Locate the cell with the specified text and output its (x, y) center coordinate. 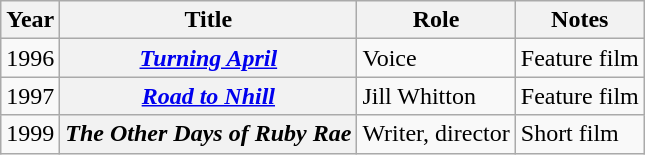
Voice (436, 58)
1999 (30, 134)
Short film (580, 134)
Notes (580, 20)
Title (208, 20)
Turning April (208, 58)
Year (30, 20)
Writer, director (436, 134)
Role (436, 20)
Jill Whitton (436, 96)
The Other Days of Ruby Rae (208, 134)
Road to Nhill (208, 96)
1996 (30, 58)
1997 (30, 96)
